Determine the (x, y) coordinate at the center of the cell enclosing the given text.  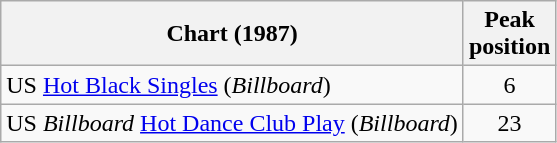
23 (509, 123)
US Billboard Hot Dance Club Play (Billboard) (232, 123)
Peakposition (509, 34)
6 (509, 85)
Chart (1987) (232, 34)
US Hot Black Singles (Billboard) (232, 85)
